Output the (x, y) coordinate of the center of the cell containing the given text.  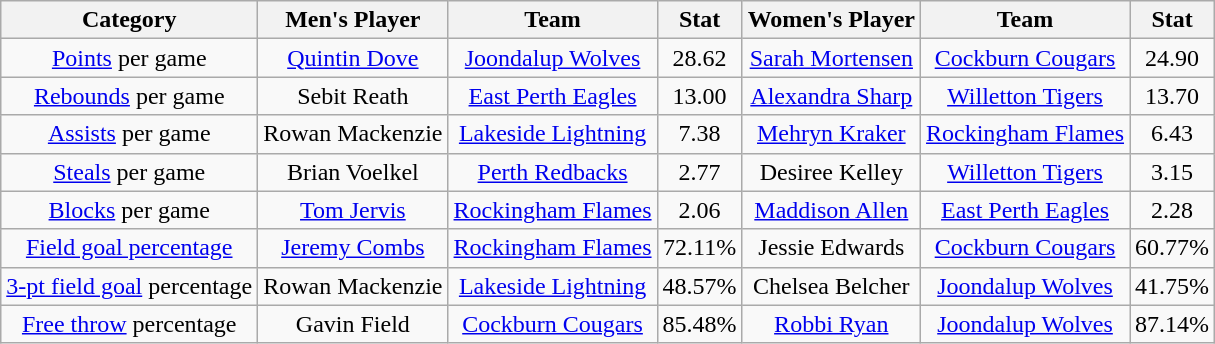
48.57% (700, 286)
41.75% (1172, 286)
Brian Voelkel (353, 172)
2.06 (700, 210)
87.14% (1172, 324)
60.77% (1172, 248)
Quintin Dove (353, 58)
72.11% (700, 248)
28.62 (700, 58)
Rebounds per game (130, 96)
Desiree Kelley (831, 172)
6.43 (1172, 134)
Points per game (130, 58)
Chelsea Belcher (831, 286)
Free throw percentage (130, 324)
Steals per game (130, 172)
24.90 (1172, 58)
7.38 (700, 134)
2.77 (700, 172)
Alexandra Sharp (831, 96)
Blocks per game (130, 210)
Robbi Ryan (831, 324)
3-pt field goal percentage (130, 286)
2.28 (1172, 210)
Women's Player (831, 20)
Maddison Allen (831, 210)
Men's Player (353, 20)
Category (130, 20)
Assists per game (130, 134)
85.48% (700, 324)
Mehryn Kraker (831, 134)
Field goal percentage (130, 248)
Gavin Field (353, 324)
3.15 (1172, 172)
Sebit Reath (353, 96)
13.70 (1172, 96)
Perth Redbacks (552, 172)
Sarah Mortensen (831, 58)
13.00 (700, 96)
Jessie Edwards (831, 248)
Jeremy Combs (353, 248)
Tom Jervis (353, 210)
